Extract the [X, Y] coordinate from the center of the cell holding the provided text.  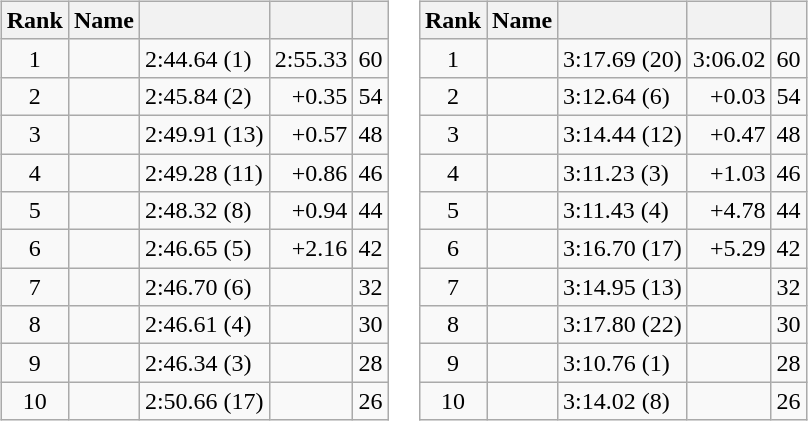
3:12.64 (6) [623, 96]
2:49.91 (13) [204, 134]
+2.16 [311, 249]
+0.35 [311, 96]
3:17.80 (22) [623, 325]
+0.86 [311, 173]
2:55.33 [311, 58]
2:46.70 (6) [204, 287]
+0.47 [729, 134]
3:06.02 [729, 58]
2:48.32 (8) [204, 211]
2:44.64 (1) [204, 58]
+0.03 [729, 96]
3:14.95 (13) [623, 287]
2:46.61 (4) [204, 325]
2:45.84 (2) [204, 96]
3:10.76 (1) [623, 363]
2:49.28 (11) [204, 173]
+0.94 [311, 211]
3:11.23 (3) [623, 173]
+4.78 [729, 211]
3:14.44 (12) [623, 134]
2:50.66 (17) [204, 401]
+1.03 [729, 173]
3:14.02 (8) [623, 401]
+5.29 [729, 249]
3:16.70 (17) [623, 249]
2:46.65 (5) [204, 249]
2:46.34 (3) [204, 363]
+0.57 [311, 134]
3:11.43 (4) [623, 211]
3:17.69 (20) [623, 58]
